Locate the cell with the specified text and output its [x, y] center coordinate. 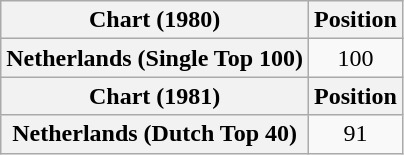
100 [356, 58]
Netherlands (Single Top 100) [155, 58]
91 [356, 134]
Chart (1981) [155, 96]
Chart (1980) [155, 20]
Netherlands (Dutch Top 40) [155, 134]
